Identify which cell holds the provided text, then report its (x, y) central coordinate. 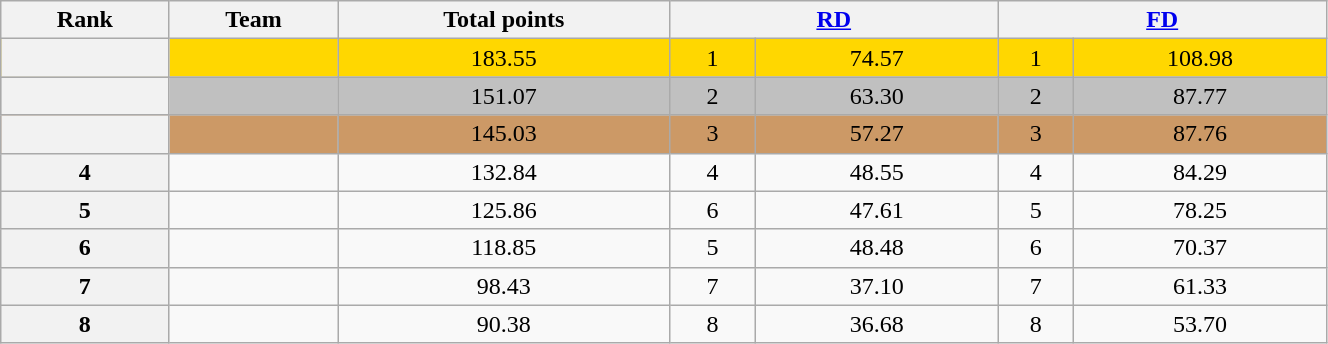
132.84 (504, 172)
74.57 (876, 58)
118.85 (504, 248)
36.68 (876, 324)
87.77 (1200, 96)
RD (834, 20)
Rank (85, 20)
53.70 (1200, 324)
FD (1162, 20)
78.25 (1200, 210)
84.29 (1200, 172)
48.48 (876, 248)
37.10 (876, 286)
98.43 (504, 286)
183.55 (504, 58)
48.55 (876, 172)
108.98 (1200, 58)
151.07 (504, 96)
Total points (504, 20)
87.76 (1200, 134)
Team (254, 20)
57.27 (876, 134)
63.30 (876, 96)
145.03 (504, 134)
70.37 (1200, 248)
125.86 (504, 210)
90.38 (504, 324)
61.33 (1200, 286)
47.61 (876, 210)
